Locate the cell with the specified text and output its (x, y) center coordinate. 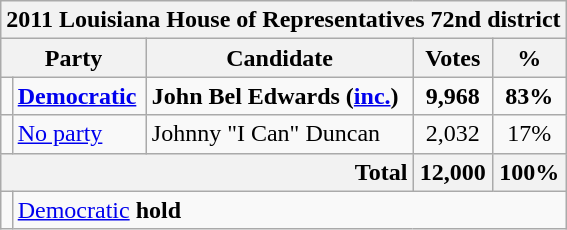
Total (207, 172)
12,000 (453, 172)
John Bel Edwards (inc.) (280, 96)
83% (530, 96)
Party (74, 58)
Democratic (79, 96)
% (530, 58)
Candidate (280, 58)
9,968 (453, 96)
No party (79, 134)
2,032 (453, 134)
2011 Louisiana House of Representatives 72nd district (284, 20)
Democratic hold (289, 210)
Johnny "I Can" Duncan (280, 134)
17% (530, 134)
Votes (453, 58)
100% (530, 172)
